Determine the [X, Y] coordinate at the center of the cell enclosing the given text.  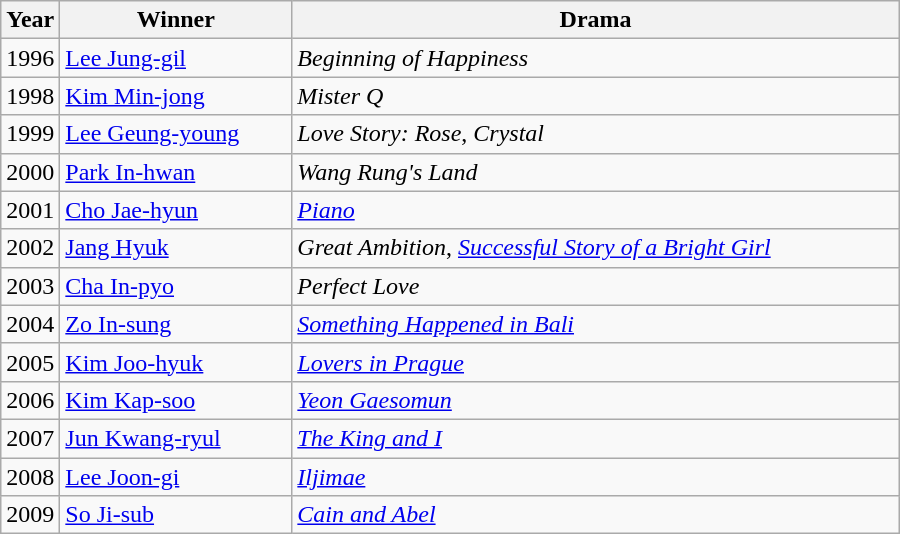
Cho Jae-hyun [176, 210]
Lovers in Prague [596, 362]
The King and I [596, 438]
So Ji-sub [176, 515]
Drama [596, 20]
Something Happened in Bali [596, 324]
2004 [30, 324]
Love Story: Rose, Crystal [596, 134]
2006 [30, 400]
Lee Joon-gi [176, 477]
Piano [596, 210]
1998 [30, 96]
2003 [30, 286]
1996 [30, 58]
Yeon Gaesomun [596, 400]
Mister Q [596, 96]
2000 [30, 172]
Cha In-pyo [176, 286]
2007 [30, 438]
Cain and Abel [596, 515]
Park In-hwan [176, 172]
Iljimae [596, 477]
2009 [30, 515]
2001 [30, 210]
Perfect Love [596, 286]
Kim Min-jong [176, 96]
1999 [30, 134]
2005 [30, 362]
2008 [30, 477]
Jang Hyuk [176, 248]
Lee Jung-gil [176, 58]
Kim Joo-hyuk [176, 362]
Kim Kap-soo [176, 400]
Jun Kwang-ryul [176, 438]
Year [30, 20]
2002 [30, 248]
Wang Rung's Land [596, 172]
Lee Geung-young [176, 134]
Beginning of Happiness [596, 58]
Winner [176, 20]
Zo In-sung [176, 324]
Great Ambition, Successful Story of a Bright Girl [596, 248]
